Extract the (X, Y) coordinate from the center of the cell holding the provided text.  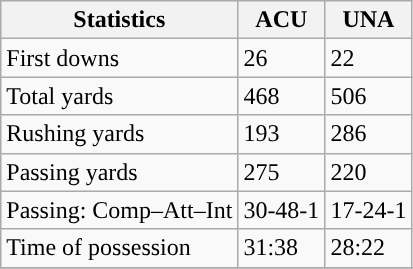
26 (282, 58)
Total yards (120, 96)
506 (368, 96)
220 (368, 172)
Passing: Comp–Att–Int (120, 210)
Passing yards (120, 172)
468 (282, 96)
17-24-1 (368, 210)
First downs (120, 58)
ACU (282, 20)
193 (282, 134)
30-48-1 (282, 210)
Rushing yards (120, 134)
286 (368, 134)
275 (282, 172)
31:38 (282, 248)
UNA (368, 20)
Statistics (120, 20)
28:22 (368, 248)
Time of possession (120, 248)
22 (368, 58)
